Search for the cell housing the specified text and yield its [X, Y] center coordinate. 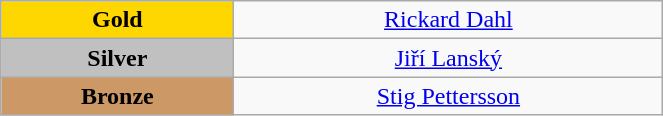
Gold [118, 20]
Silver [118, 58]
Rickard Dahl [448, 20]
Jiří Lanský [448, 58]
Stig Pettersson [448, 96]
Bronze [118, 96]
